For the text-containing cell, return its midpoint in [x, y] coordinate format. 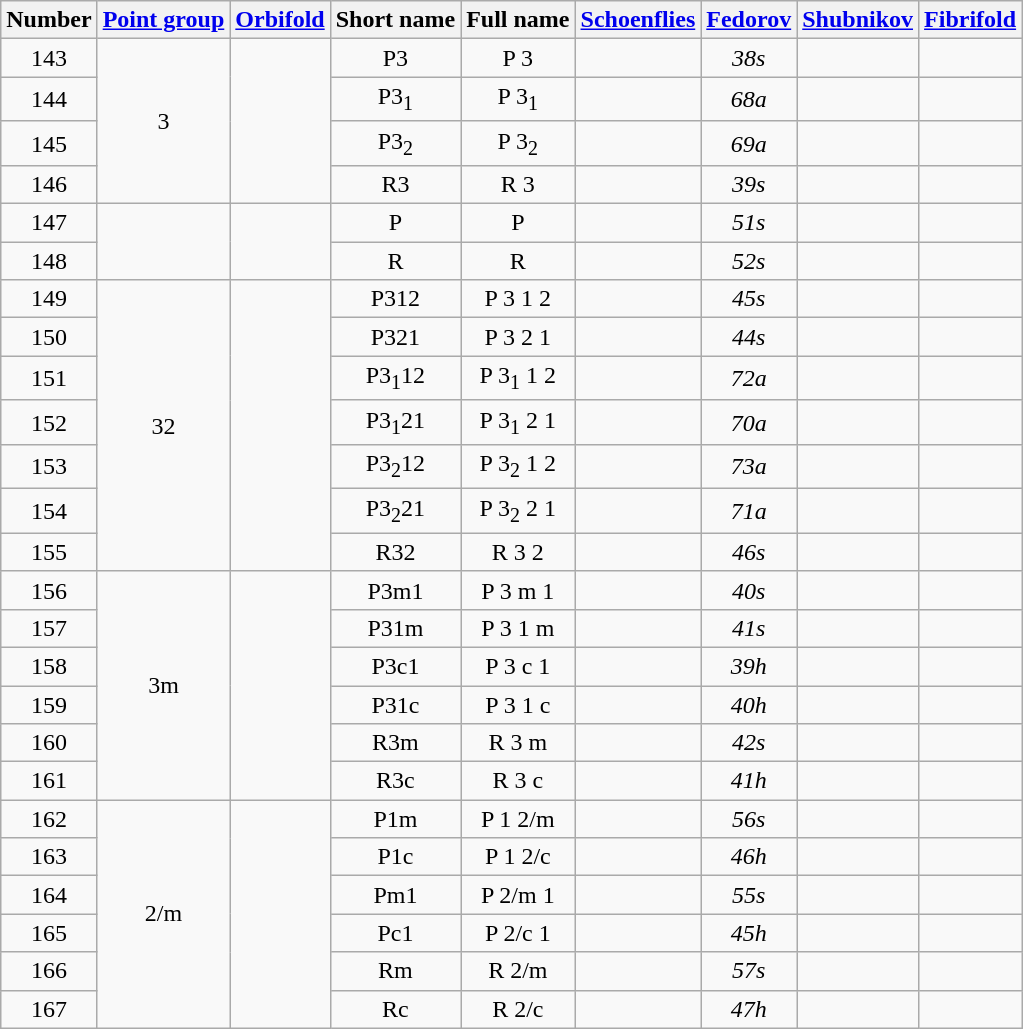
P3 [395, 58]
Shubnikov [858, 20]
143 [49, 58]
40h [749, 705]
46s [749, 552]
46h [749, 857]
P 3 2 1 [518, 337]
Full name [518, 20]
P 1 2/c [518, 857]
40s [749, 590]
P 31 [518, 99]
P 3 [518, 58]
41h [749, 781]
164 [49, 895]
148 [49, 261]
P 3 c 1 [518, 666]
2/m [164, 914]
71a [749, 511]
Fibrifold [970, 20]
Schoenflies [638, 20]
39h [749, 666]
167 [49, 1009]
P3212 [395, 467]
39s [749, 185]
R 2/c [518, 1009]
Orbifold [280, 20]
70a [749, 422]
R 2/m [518, 971]
Fedorov [749, 20]
P 3 1 c [518, 705]
P3m1 [395, 590]
152 [49, 422]
166 [49, 971]
R 3 c [518, 781]
P31 [395, 99]
P 32 2 1 [518, 511]
47h [749, 1009]
Pm1 [395, 895]
163 [49, 857]
P1m [395, 819]
55s [749, 895]
144 [49, 99]
3m [164, 685]
3 [164, 122]
P321 [395, 337]
153 [49, 467]
150 [49, 337]
P 3 m 1 [518, 590]
68a [749, 99]
149 [49, 299]
52s [749, 261]
R 3 2 [518, 552]
158 [49, 666]
161 [49, 781]
69a [749, 143]
R 3 m [518, 743]
Point group [164, 20]
Rm [395, 971]
162 [49, 819]
P 32 [518, 143]
32 [164, 426]
145 [49, 143]
57s [749, 971]
42s [749, 743]
72a [749, 378]
P31m [395, 628]
P 31 1 2 [518, 378]
P 1 2/m [518, 819]
51s [749, 223]
R32 [395, 552]
45h [749, 933]
157 [49, 628]
P32 [395, 143]
156 [49, 590]
154 [49, 511]
P 31 2 1 [518, 422]
151 [49, 378]
147 [49, 223]
165 [49, 933]
R3c [395, 781]
41s [749, 628]
45s [749, 299]
159 [49, 705]
P 32 1 2 [518, 467]
P3121 [395, 422]
Short name [395, 20]
160 [49, 743]
73a [749, 467]
P 3 1 2 [518, 299]
P 2/c 1 [518, 933]
P31c [395, 705]
R3 [395, 185]
Number [49, 20]
P 2/m 1 [518, 895]
155 [49, 552]
P1c [395, 857]
P3112 [395, 378]
P3221 [395, 511]
Rc [395, 1009]
56s [749, 819]
Pc1 [395, 933]
R3m [395, 743]
P3c1 [395, 666]
146 [49, 185]
44s [749, 337]
P 3 1 m [518, 628]
R 3 [518, 185]
P312 [395, 299]
38s [749, 58]
